Return [x, y] of the center of cell containing provided text 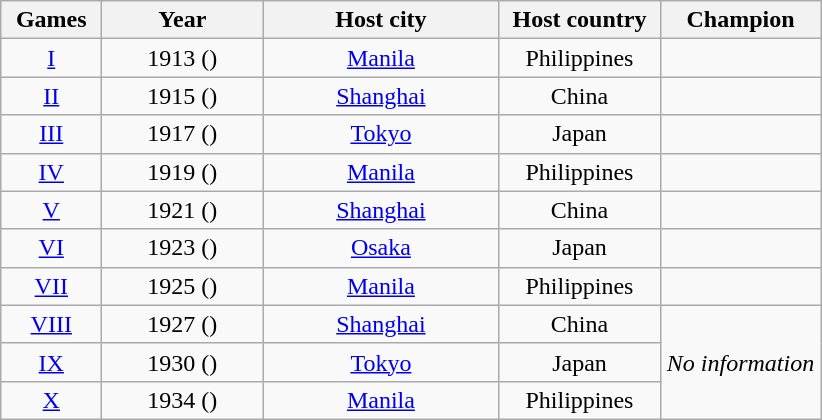
III [52, 134]
1934 () [182, 400]
Osaka [381, 248]
IX [52, 362]
Games [52, 20]
1919 () [182, 172]
1923 () [182, 248]
Host country [580, 20]
VI [52, 248]
Champion [740, 20]
VII [52, 286]
IV [52, 172]
Host city [381, 20]
II [52, 96]
1927 () [182, 324]
V [52, 210]
1915 () [182, 96]
VIII [52, 324]
1930 () [182, 362]
1913 () [182, 58]
No information [740, 362]
1925 () [182, 286]
I [52, 58]
1921 () [182, 210]
1917 () [182, 134]
X [52, 400]
Year [182, 20]
